Return the (X, Y) coordinate for the center point of the cell that contains the specified text.  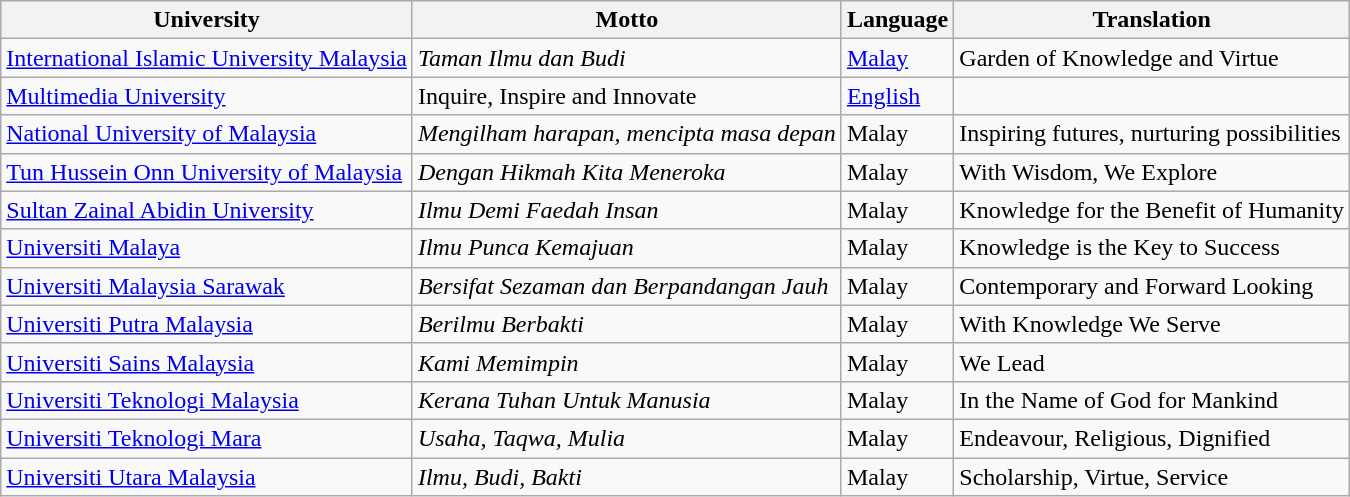
Language (897, 20)
With Knowledge We Serve (1152, 324)
Motto (626, 20)
International Islamic University Malaysia (207, 58)
Universiti Malaysia Sarawak (207, 286)
Berilmu Berbakti (626, 324)
Ilmu Punca Kemajuan (626, 248)
Dengan Hikmah Kita Meneroka (626, 172)
Bersifat Sezaman dan Berpandangan Jauh (626, 286)
Translation (1152, 20)
Universiti Teknologi Mara (207, 438)
National University of Malaysia (207, 134)
We Lead (1152, 362)
Universiti Putra Malaysia (207, 324)
Inspiring futures, nurturing possibilities (1152, 134)
Ilmu, Budi, Bakti (626, 477)
Tun Hussein Onn University of Malaysia (207, 172)
Ilmu Demi Faedah Insan (626, 210)
Sultan Zainal Abidin University (207, 210)
Knowledge is the Key to Success (1152, 248)
Taman Ilmu dan Budi (626, 58)
Endeavour, Religious, Dignified (1152, 438)
Scholarship, Virtue, Service (1152, 477)
Universiti Utara Malaysia (207, 477)
Kerana Tuhan Untuk Manusia (626, 400)
Universiti Teknologi Malaysia (207, 400)
Garden of Knowledge and Virtue (1152, 58)
Knowledge for the Benefit of Humanity (1152, 210)
Contemporary and Forward Looking (1152, 286)
English (897, 96)
University (207, 20)
With Wisdom, We Explore (1152, 172)
Multimedia University (207, 96)
Usaha, Taqwa, Mulia (626, 438)
Mengilham harapan, mencipta masa depan (626, 134)
Universiti Malaya (207, 248)
Inquire, Inspire and Innovate (626, 96)
Kami Memimpin (626, 362)
In the Name of God for Mankind (1152, 400)
Universiti Sains Malaysia (207, 362)
